From the cell containing the given text, extract its center point as [X, Y] coordinate. 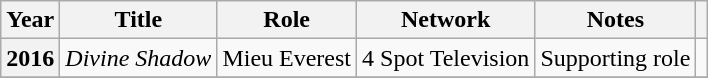
Mieu Everest [287, 58]
Notes [616, 20]
Supporting role [616, 58]
Role [287, 20]
Title [138, 20]
Year [30, 20]
Divine Shadow [138, 58]
Network [446, 20]
2016 [30, 58]
4 Spot Television [446, 58]
